Detect which cell encompasses the target text, then output its [X, Y] center coordinate. 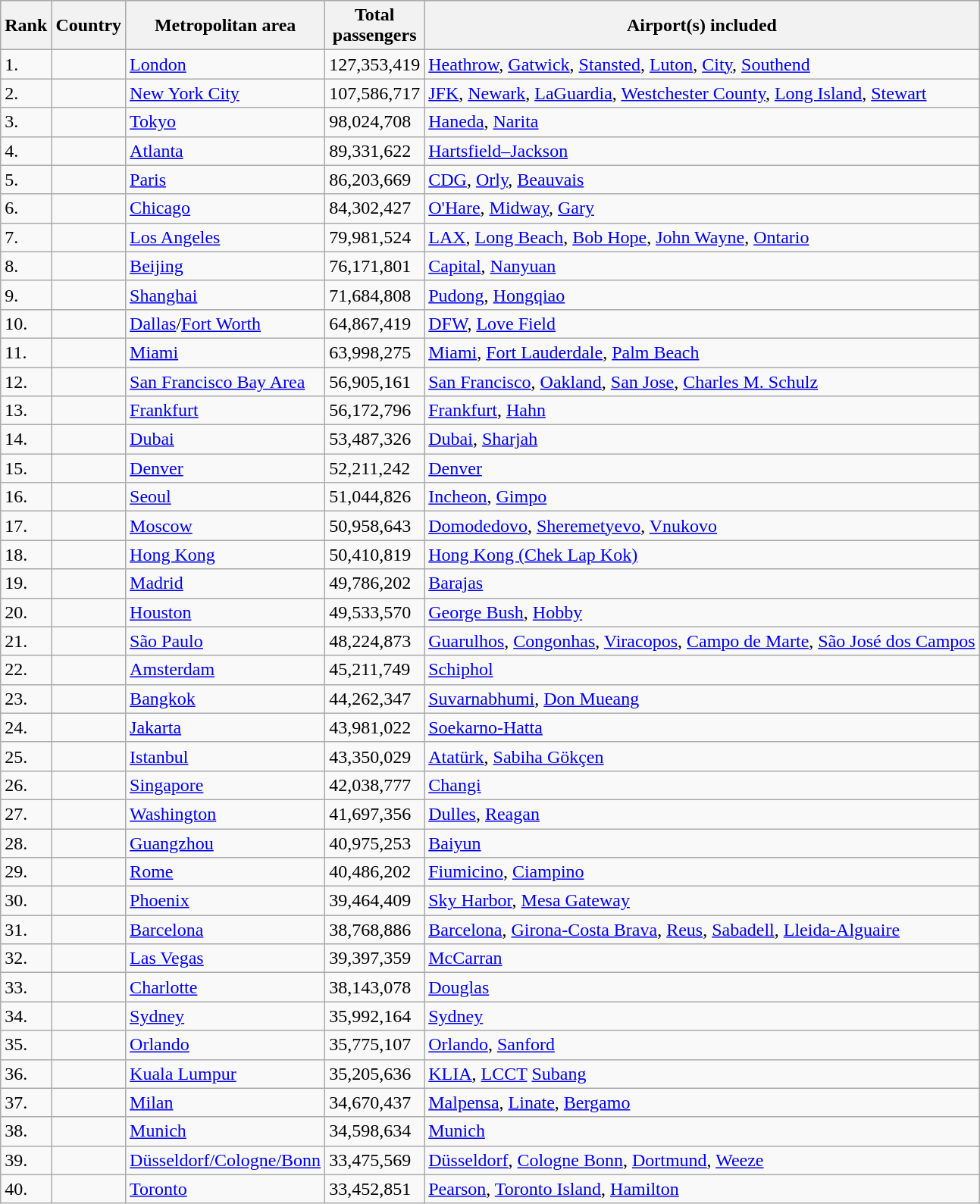
27. [26, 814]
38,143,078 [374, 987]
Barcelona, Girona-Costa Brava, Reus, Sabadell, Lleida-Alguaire [702, 930]
38. [26, 1131]
Metropolitan area [226, 26]
16. [26, 497]
Shanghai [226, 295]
Airport(s) included [702, 26]
84,302,427 [374, 208]
6. [26, 208]
35,205,636 [374, 1074]
14. [26, 439]
51,044,826 [374, 497]
13. [26, 411]
21. [26, 641]
Malpensa, Linate, Bergamo [702, 1102]
52,211,242 [374, 468]
Las Vegas [226, 959]
Düsseldorf, Cologne Bonn, Dortmund, Weeze [702, 1160]
Washington [226, 814]
34,598,634 [374, 1131]
53,487,326 [374, 439]
Hartsfield–Jackson [702, 151]
Dulles, Reagan [702, 814]
Orlando [226, 1045]
39. [26, 1160]
44,262,347 [374, 699]
Jakarta [226, 727]
San Francisco, Oakland, San Jose, Charles M. Schulz [702, 381]
New York City [226, 93]
Rank [26, 26]
Schiphol [702, 670]
25. [26, 756]
Douglas [702, 987]
Singapore [226, 785]
43,350,029 [374, 756]
50,958,643 [374, 526]
Fiumicino, Ciampino [702, 872]
98,024,708 [374, 122]
Milan [226, 1102]
56,905,161 [374, 381]
42,038,777 [374, 785]
10. [26, 324]
35. [26, 1045]
89,331,622 [374, 151]
Barajas [702, 583]
71,684,808 [374, 295]
CDG, Orly, Beauvais [702, 180]
86,203,669 [374, 180]
18. [26, 555]
Madrid [226, 583]
Hong Kong (Chek Lap Kok) [702, 555]
Dubai, Sharjah [702, 439]
Dallas/Fort Worth [226, 324]
19. [26, 583]
35,775,107 [374, 1045]
56,172,796 [374, 411]
1. [26, 64]
Pudong, Hongqiao [702, 295]
4. [26, 151]
Kuala Lumpur [226, 1074]
Country [89, 26]
Paris [226, 180]
33,452,851 [374, 1189]
JFK, Newark, LaGuardia, Westchester County, Long Island, Stewart [702, 93]
34. [26, 1016]
63,998,275 [374, 352]
5. [26, 180]
28. [26, 843]
Barcelona [226, 930]
49,786,202 [374, 583]
Miami, Fort Lauderdale, Palm Beach [702, 352]
40,975,253 [374, 843]
45,211,749 [374, 670]
DFW, Love Field [702, 324]
43,981,022 [374, 727]
Bangkok [226, 699]
Toronto [226, 1189]
Los Angeles [226, 237]
Capital, Nanyuan [702, 266]
23. [26, 699]
39,464,409 [374, 901]
40. [26, 1189]
Suvarnabhumi, Don Mueang [702, 699]
76,171,801 [374, 266]
Guarulhos, Congonhas, Viracopos, Campo de Marte, São José dos Campos [702, 641]
Haneda, Narita [702, 122]
Seoul [226, 497]
Guangzhou [226, 843]
39,397,359 [374, 959]
15. [26, 468]
48,224,873 [374, 641]
Tokyo [226, 122]
33. [26, 987]
Orlando, Sanford [702, 1045]
8. [26, 266]
2. [26, 93]
31. [26, 930]
Houston [226, 612]
Phoenix [226, 901]
Sky Harbor, Mesa Gateway [702, 901]
Atatürk, Sabiha Gökçen [702, 756]
LAX, Long Beach, Bob Hope, John Wayne, Ontario [702, 237]
London [226, 64]
Pearson, Toronto Island, Hamilton [702, 1189]
Düsseldorf/Cologne/Bonn [226, 1160]
50,410,819 [374, 555]
Hong Kong [226, 555]
7. [26, 237]
35,992,164 [374, 1016]
Dubai [226, 439]
3. [26, 122]
34,670,437 [374, 1102]
Chicago [226, 208]
26. [26, 785]
107,586,717 [374, 93]
11. [26, 352]
Amsterdam [226, 670]
George Bush, Hobby [702, 612]
33,475,569 [374, 1160]
McCarran [702, 959]
Totalpassengers [374, 26]
Incheon, Gimpo [702, 497]
24. [26, 727]
49,533,570 [374, 612]
Istanbul [226, 756]
36. [26, 1074]
32. [26, 959]
127,353,419 [374, 64]
Charlotte [226, 987]
22. [26, 670]
17. [26, 526]
12. [26, 381]
Beijing [226, 266]
29. [26, 872]
20. [26, 612]
Atlanta [226, 151]
Rome [226, 872]
Moscow [226, 526]
Heathrow, Gatwick, Stansted, Luton, City, Southend [702, 64]
Miami [226, 352]
Frankfurt [226, 411]
Domodedovo, Sheremetyevo, Vnukovo [702, 526]
41,697,356 [374, 814]
Soekarno-Hatta [702, 727]
São Paulo [226, 641]
38,768,886 [374, 930]
Frankfurt, Hahn [702, 411]
9. [26, 295]
Changi [702, 785]
40,486,202 [374, 872]
San Francisco Bay Area [226, 381]
O'Hare, Midway, Gary [702, 208]
37. [26, 1102]
64,867,419 [374, 324]
30. [26, 901]
79,981,524 [374, 237]
KLIA, LCCT Subang [702, 1074]
Baiyun [702, 843]
